Search for the cell housing the specified text and yield its [X, Y] center coordinate. 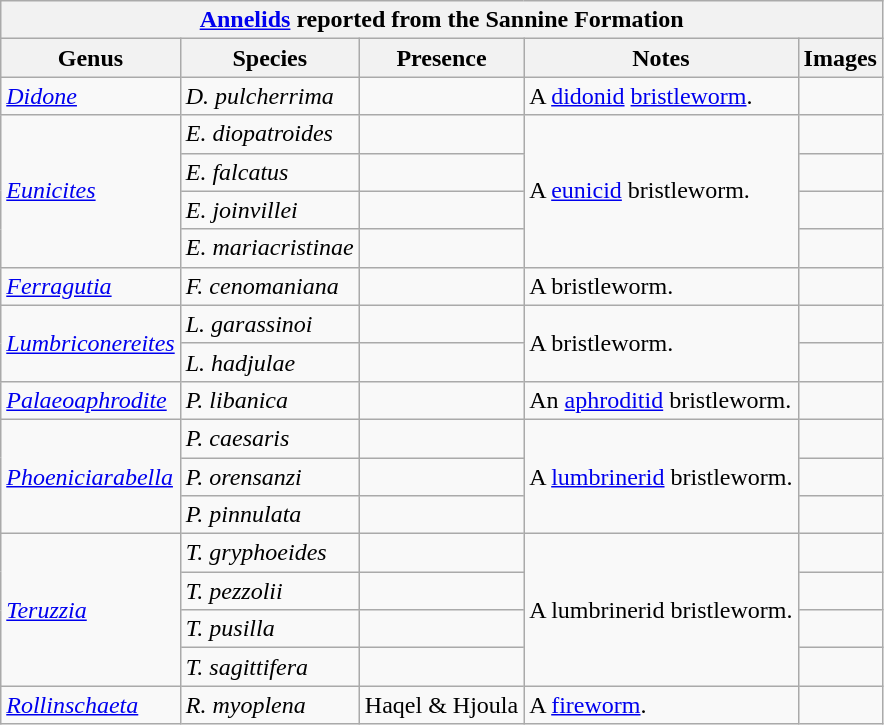
An aphroditid bristleworm. [661, 400]
Eunicites [90, 191]
Species [270, 58]
Haqel & Hjoula [441, 705]
Genus [90, 58]
P. libanica [270, 400]
Palaeoaphrodite [90, 400]
A didonid bristleworm. [661, 96]
Rollinschaeta [90, 705]
T. pezzolii [270, 591]
T. pusilla [270, 629]
L. hadjulae [270, 362]
A eunicid bristleworm. [661, 191]
F. cenomaniana [270, 286]
E. falcatus [270, 172]
Didone [90, 96]
Teruzzia [90, 610]
Phoeniciarabella [90, 476]
Ferragutia [90, 286]
E. mariacristinae [270, 248]
Images [840, 58]
L. garassinoi [270, 324]
Lumbriconereites [90, 343]
D. pulcherrima [270, 96]
T. gryphoeides [270, 553]
P. orensanzi [270, 477]
Notes [661, 58]
A fireworm. [661, 705]
Presence [441, 58]
E. diopatroides [270, 134]
E. joinvillei [270, 210]
P. caesaris [270, 438]
R. myoplena [270, 705]
P. pinnulata [270, 515]
T. sagittifera [270, 667]
Annelids reported from the Sannine Formation [442, 20]
